For the text-containing cell, return its midpoint in [x, y] coordinate format. 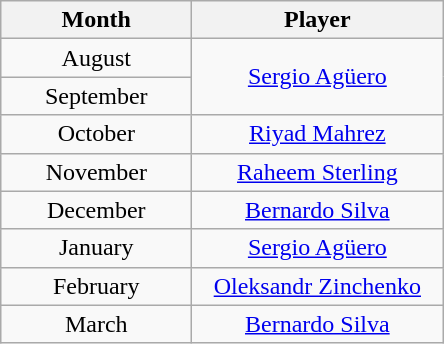
December [96, 210]
Raheem Sterling [318, 172]
Riyad Mahrez [318, 134]
August [96, 58]
January [96, 248]
March [96, 324]
Oleksandr Zinchenko [318, 286]
November [96, 172]
Player [318, 20]
February [96, 286]
September [96, 96]
October [96, 134]
Month [96, 20]
